Capture the cell that displays the provided text and extract its (X, Y) central coordinate. 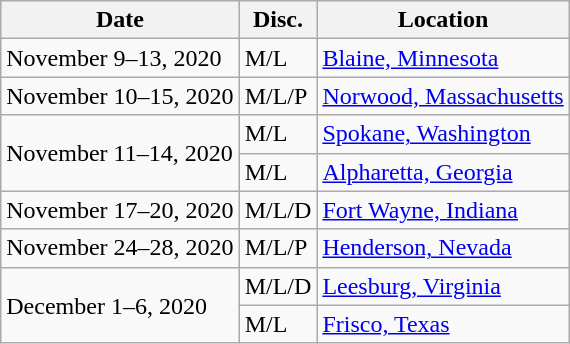
November 24–28, 2020 (120, 248)
Date (120, 20)
November 11–14, 2020 (120, 153)
Fort Wayne, Indiana (443, 210)
November 17–20, 2020 (120, 210)
Location (443, 20)
Blaine, Minnesota (443, 58)
November 9–13, 2020 (120, 58)
Henderson, Nevada (443, 248)
Alpharetta, Georgia (443, 172)
Frisco, Texas (443, 324)
Disc. (278, 20)
November 10–15, 2020 (120, 96)
December 1–6, 2020 (120, 305)
Spokane, Washington (443, 134)
Leesburg, Virginia (443, 286)
Norwood, Massachusetts (443, 96)
